From the cell containing the given text, extract its center point as [x, y] coordinate. 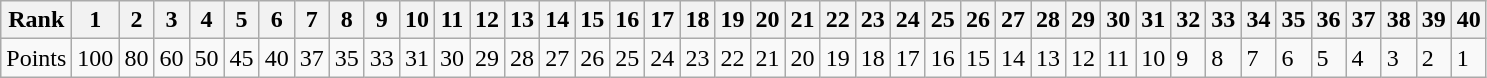
32 [1188, 20]
50 [206, 58]
38 [1398, 20]
60 [172, 58]
45 [242, 58]
80 [136, 58]
39 [1434, 20]
34 [1258, 20]
100 [96, 58]
Points [36, 58]
Rank [36, 20]
36 [1328, 20]
